Output the (X, Y) coordinate of the center of the cell containing the given text.  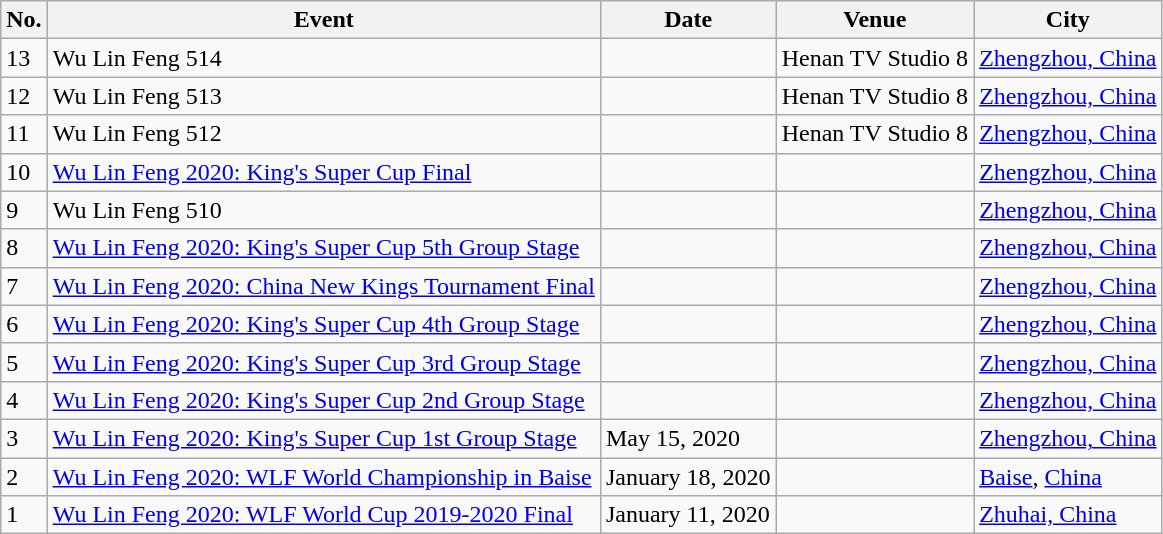
Wu Lin Feng 2020: WLF World Championship in Baise (324, 477)
Date (688, 20)
12 (24, 96)
8 (24, 248)
1 (24, 515)
2 (24, 477)
Wu Lin Feng 513 (324, 96)
Wu Lin Feng 2020: King's Super Cup 5th Group Stage (324, 248)
January 11, 2020 (688, 515)
Wu Lin Feng 2020: WLF World Cup 2019-2020 Final (324, 515)
Wu Lin Feng 2020: King's Super Cup 4th Group Stage (324, 324)
Wu Lin Feng 514 (324, 58)
Wu Lin Feng 2020: King's Super Cup 3rd Group Stage (324, 362)
9 (24, 210)
3 (24, 438)
January 18, 2020 (688, 477)
Wu Lin Feng 2020: King's Super Cup 2nd Group Stage (324, 400)
City (1068, 20)
10 (24, 172)
Zhuhai, China (1068, 515)
5 (24, 362)
No. (24, 20)
7 (24, 286)
11 (24, 134)
Wu Lin Feng 2020: King's Super Cup Final (324, 172)
Wu Lin Feng 2020: King's Super Cup 1st Group Stage (324, 438)
Wu Lin Feng 512 (324, 134)
6 (24, 324)
May 15, 2020 (688, 438)
Wu Lin Feng 2020: China New Kings Tournament Final (324, 286)
13 (24, 58)
Wu Lin Feng 510 (324, 210)
Event (324, 20)
Venue (875, 20)
Baise, China (1068, 477)
4 (24, 400)
